Detect which cell encompasses the target text, then output its [X, Y] center coordinate. 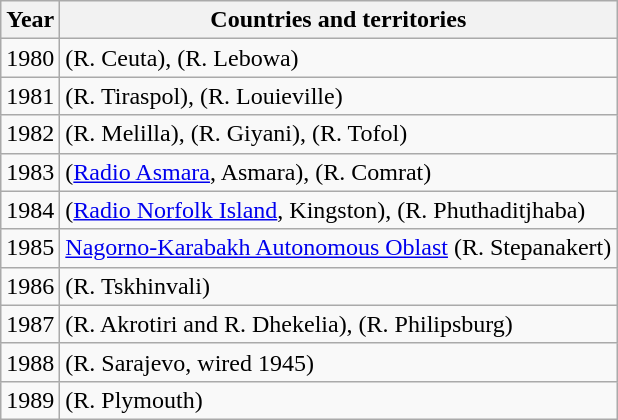
1988 [30, 362]
1989 [30, 400]
(R. Tiraspol), (R. Louieville) [338, 96]
1982 [30, 134]
Year [30, 20]
(R. Plymouth) [338, 400]
(R. Akrotiri and R. Dhekelia), (R. Philipsburg) [338, 324]
Countries and territories [338, 20]
1984 [30, 210]
(R. Tskhinvali) [338, 286]
(R. Sarajevo, wired 1945) [338, 362]
1985 [30, 248]
(R. Melilla), (R. Giyani), (R. Tofol) [338, 134]
1983 [30, 172]
1986 [30, 286]
Nagorno-Karabakh Autonomous Oblast (R. Stepanakert) [338, 248]
(Radio Asmara, Asmara), (R. Comrat) [338, 172]
1981 [30, 96]
1980 [30, 58]
1987 [30, 324]
(R. Ceuta), (R. Lebowa) [338, 58]
(Radio Norfolk Island, Kingston), (R. Phuthaditjhaba) [338, 210]
